Find where the given text appears and provide that cell's center as [X, Y] coordinate. 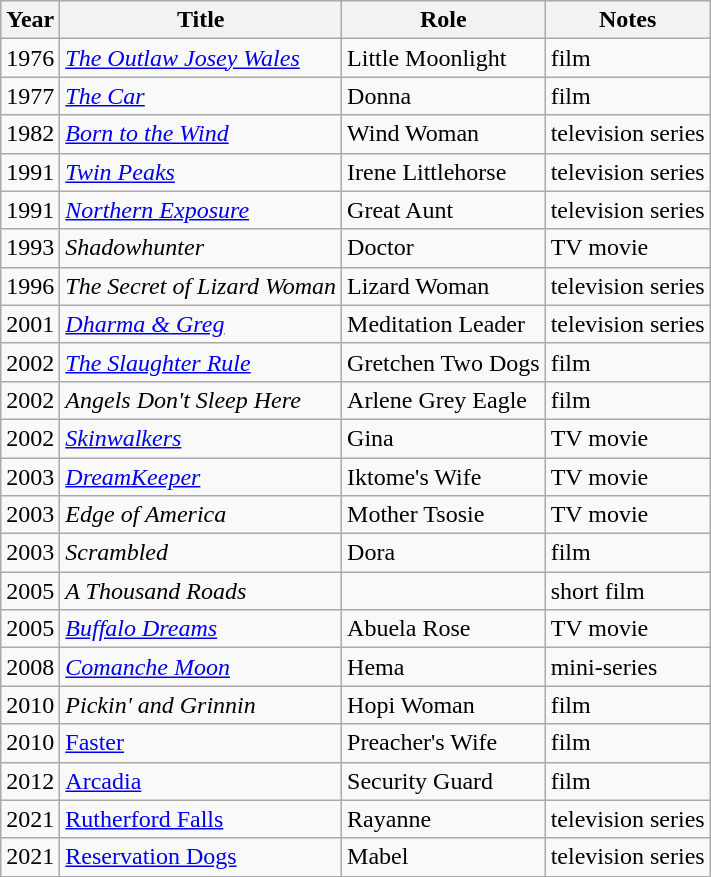
Little Moonlight [444, 58]
1977 [30, 96]
Gretchen Two Dogs [444, 362]
2012 [30, 781]
Arlene Grey Eagle [444, 400]
Title [201, 20]
Faster [201, 743]
Gina [444, 438]
Twin Peaks [201, 172]
Year [30, 20]
The Car [201, 96]
Pickin' and Grinnin [201, 705]
Scrambled [201, 553]
1993 [30, 248]
The Outlaw Josey Wales [201, 58]
2008 [30, 667]
Born to the Wind [201, 134]
Shadowhunter [201, 248]
Mother Tsosie [444, 515]
The Secret of Lizard Woman [201, 286]
Donna [444, 96]
1976 [30, 58]
Abuela Rose [444, 629]
Reservation Dogs [201, 857]
Buffalo Dreams [201, 629]
Hema [444, 667]
Lizard Woman [444, 286]
Skinwalkers [201, 438]
mini-series [628, 667]
Great Aunt [444, 210]
Hopi Woman [444, 705]
Role [444, 20]
1996 [30, 286]
Northern Exposure [201, 210]
Angels Don't Sleep Here [201, 400]
Wind Woman [444, 134]
DreamKeeper [201, 477]
A Thousand Roads [201, 591]
Security Guard [444, 781]
Preacher's Wife [444, 743]
2001 [30, 324]
Notes [628, 20]
Arcadia [201, 781]
Doctor [444, 248]
Rutherford Falls [201, 819]
Dharma & Greg [201, 324]
The Slaughter Rule [201, 362]
short film [628, 591]
Iktome's Wife [444, 477]
Meditation Leader [444, 324]
Mabel [444, 857]
Rayanne [444, 819]
Edge of America [201, 515]
Comanche Moon [201, 667]
Dora [444, 553]
1982 [30, 134]
Irene Littlehorse [444, 172]
